Return the (x, y) coordinate for the center point of the cell that contains the specified text.  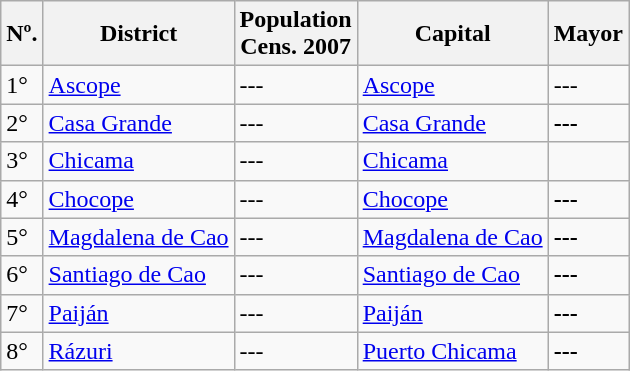
PopulationCens. 2007 (296, 34)
3° (22, 161)
2° (22, 123)
Puerto Chicama (452, 351)
Mayor (588, 34)
8° (22, 351)
Capital (452, 34)
7° (22, 313)
Nº. (22, 34)
5° (22, 237)
6° (22, 275)
4° (22, 199)
District (138, 34)
1° (22, 85)
Rázuri (138, 351)
